Determine the (X, Y) coordinate at the center of the cell enclosing the given text.  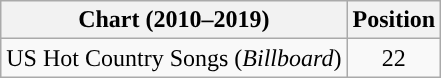
US Hot Country Songs (Billboard) (174, 58)
Chart (2010–2019) (174, 20)
22 (394, 58)
Position (394, 20)
